Capture the cell that displays the provided text and extract its (X, Y) central coordinate. 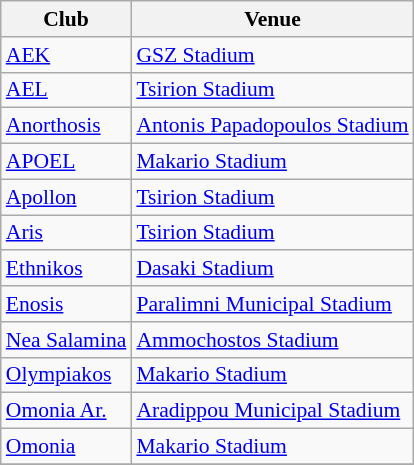
Anorthosis (66, 126)
Venue (272, 19)
Enosis (66, 304)
Aradippou Municipal Stadium (272, 411)
Ethnikos (66, 269)
ΑΕΚ (66, 55)
Club (66, 19)
Omonia Ar. (66, 411)
Nea Salamina (66, 340)
Dasaki Stadium (272, 269)
AEL (66, 90)
Ammochostos Stadium (272, 340)
Antonis Papadopoulos Stadium (272, 126)
Omonia (66, 447)
Aris (66, 233)
Apollon (66, 197)
Paralimni Municipal Stadium (272, 304)
APOEL (66, 162)
Olympiakos (66, 375)
GSZ Stadium (272, 55)
